Pinpoint the cell where the given text exists, returning its (X, Y) midpoint coordinate. 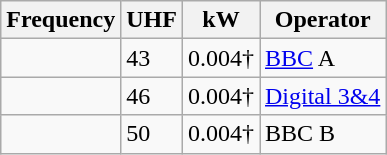
UHF (152, 20)
Digital 3&4 (323, 96)
43 (152, 58)
Frequency (61, 20)
Operator (323, 20)
kW (220, 20)
50 (152, 134)
BBC A (323, 58)
46 (152, 96)
BBC B (323, 134)
